Capture the cell that displays the provided text and extract its (x, y) central coordinate. 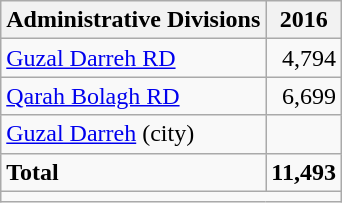
Qarah Bolagh RD (134, 96)
6,699 (304, 96)
Guzal Darreh (city) (134, 134)
Total (134, 172)
2016 (304, 20)
4,794 (304, 58)
Administrative Divisions (134, 20)
Guzal Darreh RD (134, 58)
11,493 (304, 172)
